Determine the (x, y) coordinate at the center of the cell enclosing the given text.  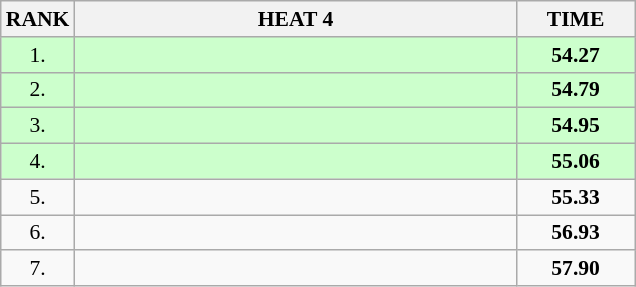
57.90 (576, 269)
55.33 (576, 197)
54.79 (576, 90)
55.06 (576, 162)
3. (38, 126)
4. (38, 162)
1. (38, 55)
54.95 (576, 126)
RANK (38, 19)
54.27 (576, 55)
6. (38, 233)
TIME (576, 19)
7. (38, 269)
56.93 (576, 233)
HEAT 4 (295, 19)
2. (38, 90)
5. (38, 197)
